Provide the [x, y] coordinate of the cell's center where the given text is located.  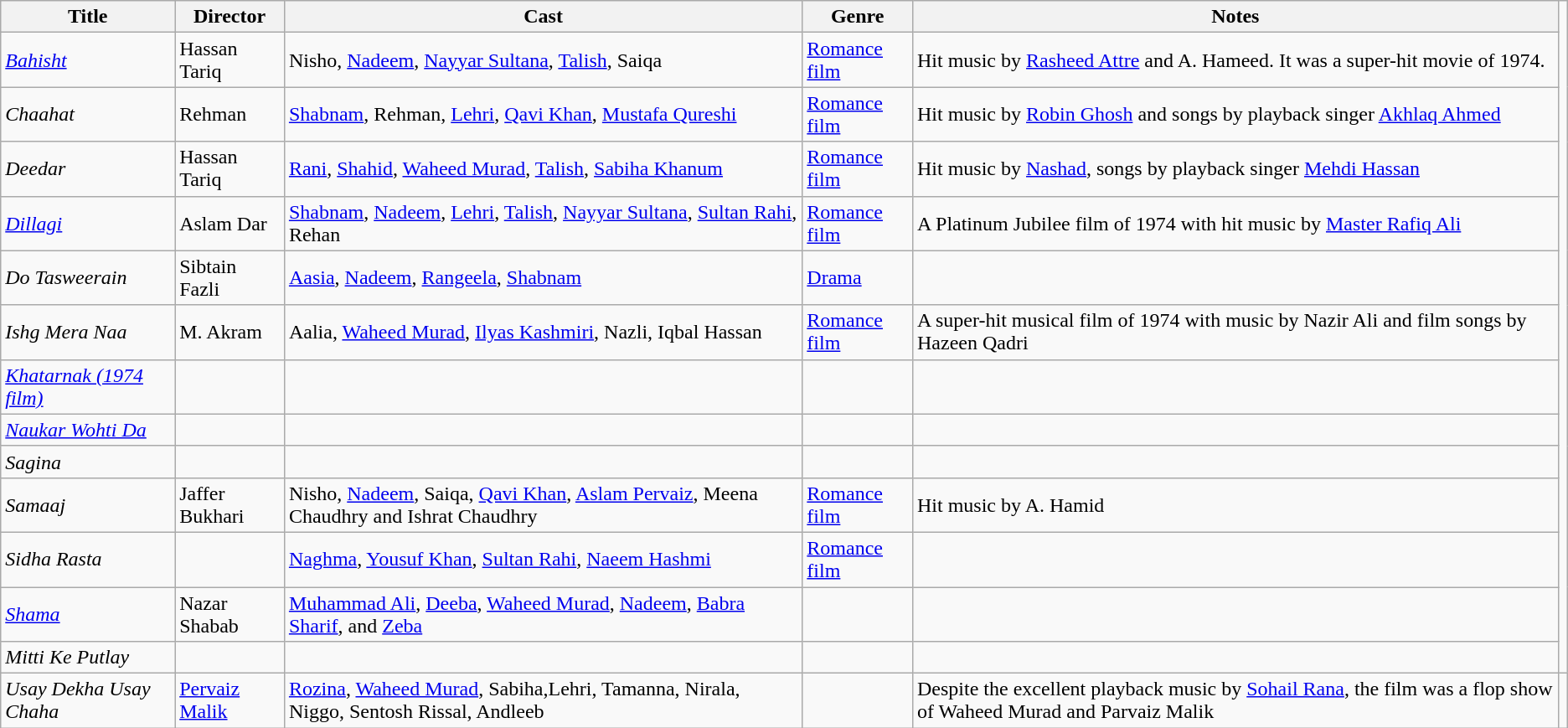
Cast [543, 17]
Title [88, 17]
Usay Dekha Usay Chaha [88, 700]
Khatarnak (1974 film) [88, 387]
Genre [858, 17]
A super-hit musical film of 1974 with music by Nazir Ali and film songs by Hazeen Qadri [1235, 332]
Shabnam, Nadeem, Lehri, Talish, Nayyar Sultana, Sultan Rahi, Rehan [543, 223]
Hit music by Robin Ghosh and songs by playback singer Akhlaq Ahmed [1235, 114]
Shabnam, Rehman, Lehri, Qavi Khan, Mustafa Qureshi [543, 114]
Nazar Shabab [230, 613]
Aasia, Nadeem, Rangeela, Shabnam [543, 278]
Rozina, Waheed Murad, Sabiha,Lehri, Tamanna, Nirala, Niggo, Sentosh Rissal, Andleeb [543, 700]
Rehman [230, 114]
Deedar [88, 169]
Sidha Rasta [88, 560]
A Platinum Jubilee film of 1974 with hit music by Master Rafiq Ali [1235, 223]
Rani, Shahid, Waheed Murad, Talish, Sabiha Khanum [543, 169]
Pervaiz Malik [230, 700]
Hit music by A. Hamid [1235, 504]
Shama [88, 613]
Jaffer Bukhari [230, 504]
Ishg Mera Naa [88, 332]
Despite the excellent playback music by Sohail Rana, the film was a flop show of Waheed Murad and Parvaiz Malik [1235, 700]
Aalia, Waheed Murad, Ilyas Kashmiri, Nazli, Iqbal Hassan [543, 332]
Aslam Dar [230, 223]
Mitti Ke Putlay [88, 658]
Nisho, Nadeem, Nayyar Sultana, Talish, Saiqa [543, 60]
Director [230, 17]
Notes [1235, 17]
Drama [858, 278]
Hit music by Rasheed Attre and A. Hameed. It was a super-hit movie of 1974. [1235, 60]
Naukar Wohti Da [88, 430]
Nisho, Nadeem, Saiqa, Qavi Khan, Aslam Pervaiz, Meena Chaudhry and Ishrat Chaudhry [543, 504]
Dillagi [88, 223]
Bahisht [88, 60]
Sibtain Fazli [230, 278]
Hit music by Nashad, songs by playback singer Mehdi Hassan [1235, 169]
Naghma, Yousuf Khan, Sultan Rahi, Naeem Hashmi [543, 560]
Sagina [88, 462]
Chaahat [88, 114]
Do Tasweerain [88, 278]
M. Akram [230, 332]
Muhammad Ali, Deeba, Waheed Murad, Nadeem, Babra Sharif, and Zeba [543, 613]
Samaaj [88, 504]
